Scan for the cell matching the given text and deliver its (x, y) coordinate at center. 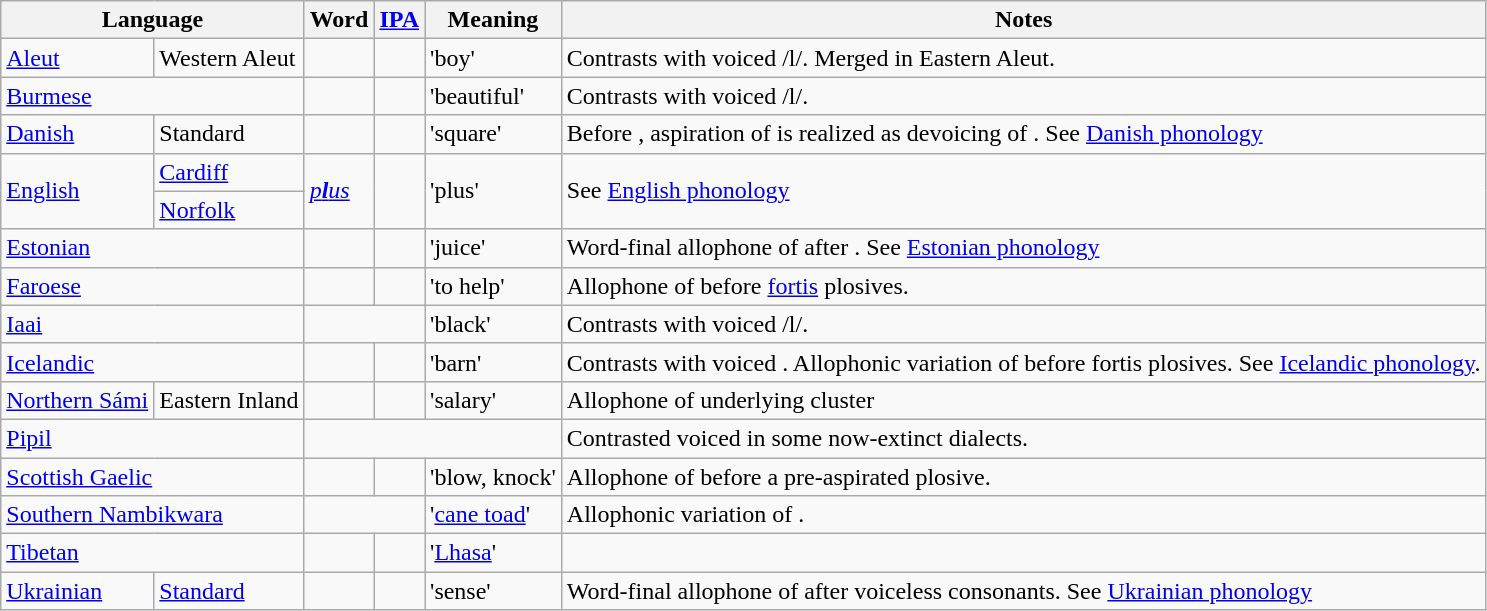
Contrasts with voiced /l/. Merged in Eastern Aleut. (1024, 58)
Contrasted voiced in some now-extinct dialects. (1024, 438)
Iaai (152, 324)
'barn' (494, 362)
Before , aspiration of is realized as devoicing of . See Danish phonology (1024, 134)
Word (339, 20)
'cane toad' (494, 515)
Word-final allophone of after . See Estonian phonology (1024, 248)
'to help' (494, 286)
Icelandic (152, 362)
'beautiful' (494, 96)
Burmese (152, 96)
Cardiff (229, 172)
Notes (1024, 20)
Word-final allophone of after voiceless consonants. See Ukrainian phonology (1024, 591)
Danish (78, 134)
'juice' (494, 248)
'Lhasa' (494, 553)
Eastern Inland (229, 400)
English (78, 191)
Meaning (494, 20)
Allophone of underlying cluster (1024, 400)
'black' (494, 324)
Tibetan (152, 553)
Allophone of before a pre-aspirated plosive. (1024, 477)
See English phonology (1024, 191)
Contrasts with voiced . Allophonic variation of before fortis plosives. See Icelandic phonology. (1024, 362)
'boy' (494, 58)
Western Aleut (229, 58)
'blow, knock' (494, 477)
Scottish Gaelic (152, 477)
'square' (494, 134)
Ukrainian (78, 591)
Allophone of before fortis plosives. (1024, 286)
IPA (400, 20)
Allophonic variation of . (1024, 515)
'salary' (494, 400)
Norfolk (229, 210)
'plus' (494, 191)
Southern Nambikwara (152, 515)
Faroese (152, 286)
Pipil (152, 438)
'sense' (494, 591)
Northern Sámi (78, 400)
plus (339, 191)
Language (152, 20)
Aleut (78, 58)
Estonian (152, 248)
